Detect which cell encompasses the target text, then output its (x, y) center coordinate. 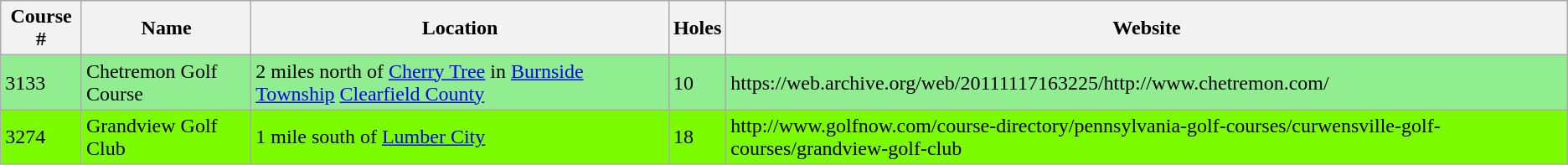
3274 (42, 137)
18 (697, 137)
3133 (42, 82)
2 miles north of Cherry Tree in Burnside Township Clearfield County (461, 82)
Holes (697, 28)
10 (697, 82)
Name (166, 28)
Website (1147, 28)
Course # (42, 28)
https://web.archive.org/web/20111117163225/http://www.chetremon.com/ (1147, 82)
Grandview Golf Club (166, 137)
http://www.golfnow.com/course-directory/pennsylvania-golf-courses/curwensville-golf-courses/grandview-golf-club (1147, 137)
1 mile south of Lumber City (461, 137)
Chetremon Golf Course (166, 82)
Location (461, 28)
